Scan for the cell matching the given text and deliver its [X, Y] coordinate at center. 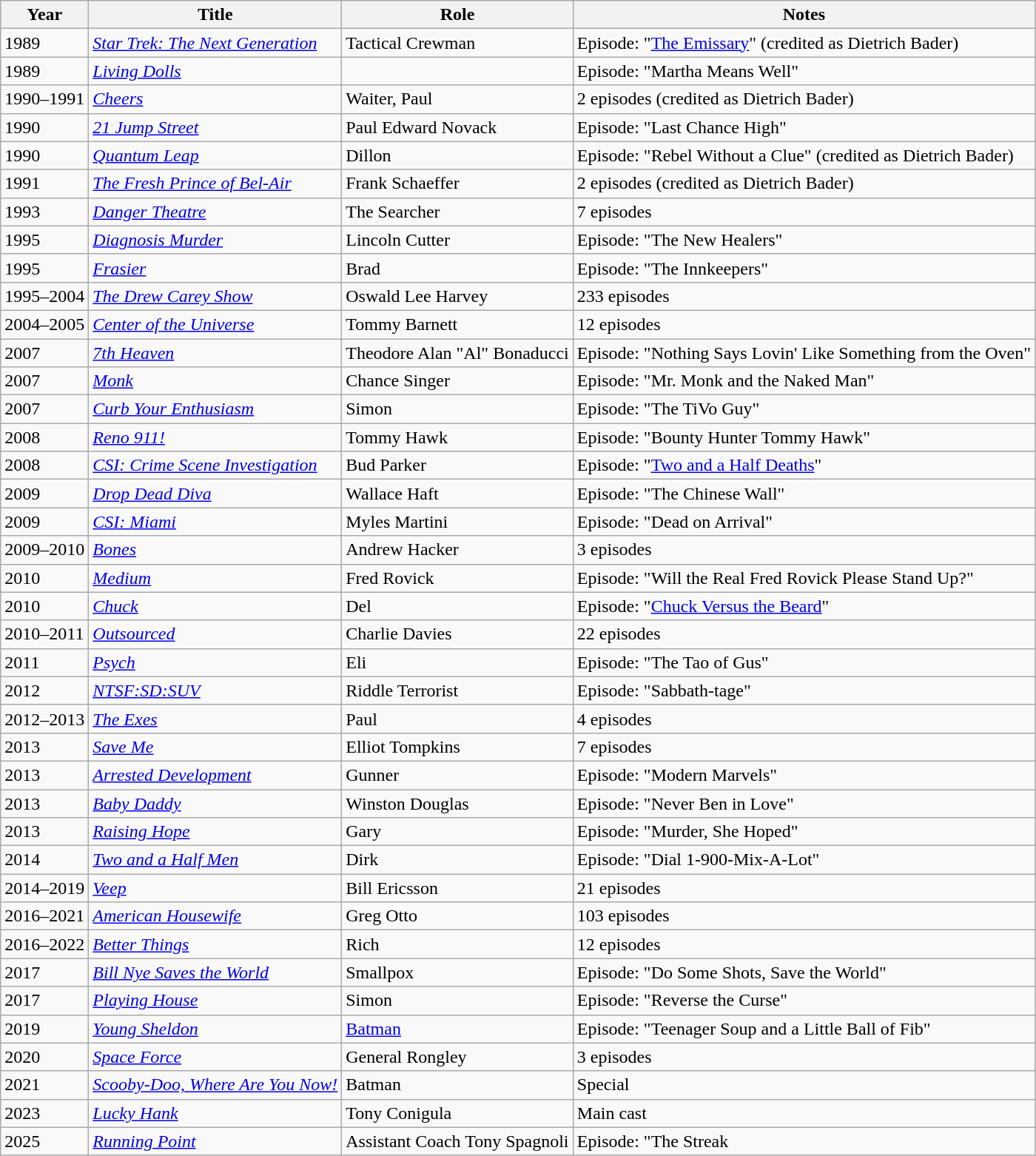
2019 [44, 1029]
CSI: Miami [215, 522]
Star Trek: The Next Generation [215, 43]
Arrested Development [215, 775]
Lucky Hank [215, 1113]
Andrew Hacker [457, 550]
2023 [44, 1113]
The Fresh Prince of Bel-Air [215, 184]
Diagnosis Murder [215, 240]
Episode: "Rebel Without a Clue" (credited as Dietrich Bader) [804, 155]
The Searcher [457, 212]
Raising Hope [215, 832]
Danger Theatre [215, 212]
2010–2011 [44, 634]
American Housewife [215, 916]
Episode: "Last Chance High" [804, 127]
Episode: "Dial 1-900-Mix-A-Lot" [804, 860]
Baby Daddy [215, 803]
Dirk [457, 860]
Monk [215, 381]
Lincoln Cutter [457, 240]
Bones [215, 550]
1993 [44, 212]
Paul Edward Novack [457, 127]
Waiter, Paul [457, 99]
Cheers [215, 99]
4 episodes [804, 719]
Episode: "Reverse the Curse" [804, 1001]
Elliot Tompkins [457, 747]
Role [457, 15]
2004–2005 [44, 324]
7th Heaven [215, 353]
Chuck [215, 606]
Quantum Leap [215, 155]
Gunner [457, 775]
The Drew Carey Show [215, 296]
Episode: "Teenager Soup and a Little Ball of Fib" [804, 1029]
Episode: "Martha Means Well" [804, 71]
2021 [44, 1085]
Dillon [457, 155]
Veep [215, 888]
Space Force [215, 1057]
Outsourced [215, 634]
Brad [457, 268]
1991 [44, 184]
Young Sheldon [215, 1029]
Tony Conigula [457, 1113]
Episode: "Bounty Hunter Tommy Hawk" [804, 437]
Paul [457, 719]
Drop Dead Diva [215, 494]
Del [457, 606]
103 episodes [804, 916]
Episode: "The Innkeepers" [804, 268]
Reno 911! [215, 437]
2014–2019 [44, 888]
2025 [44, 1141]
Greg Otto [457, 916]
Episode: "The Chinese Wall" [804, 494]
Bud Parker [457, 466]
Bill Ericsson [457, 888]
Gary [457, 832]
Charlie Davies [457, 634]
Main cast [804, 1113]
Fred Rovick [457, 578]
Center of the Universe [215, 324]
Living Dolls [215, 71]
21 Jump Street [215, 127]
Episode: "Nothing Says Lovin' Like Something from the Oven" [804, 353]
Episode: "Dead on Arrival" [804, 522]
Episode: "Do Some Shots, Save the World" [804, 972]
Episode: "Mr. Monk and the Naked Man" [804, 381]
Title [215, 15]
1990–1991 [44, 99]
Episode: "Will the Real Fred Rovick Please Stand Up?" [804, 578]
Two and a Half Men [215, 860]
Frank Schaeffer [457, 184]
Episode: "The TiVo Guy" [804, 409]
Theodore Alan "Al" Bonaducci [457, 353]
Episode: "Sabbath-tage" [804, 690]
Episode: "Two and a Half Deaths" [804, 466]
2020 [44, 1057]
Smallpox [457, 972]
Riddle Terrorist [457, 690]
NTSF:SD:SUV [215, 690]
Medium [215, 578]
22 episodes [804, 634]
Running Point [215, 1141]
21 episodes [804, 888]
Myles Martini [457, 522]
Year [44, 15]
2009–2010 [44, 550]
Curb Your Enthusiasm [215, 409]
Episode: "Murder, She Hoped" [804, 832]
Episode: "The Emissary" (credited as Dietrich Bader) [804, 43]
Playing House [215, 1001]
2014 [44, 860]
CSI: Crime Scene Investigation [215, 466]
2012 [44, 690]
Better Things [215, 944]
2011 [44, 662]
2016–2022 [44, 944]
Scooby-Doo, Where Are You Now! [215, 1085]
233 episodes [804, 296]
Episode: "The Tao of Gus" [804, 662]
Special [804, 1085]
Chance Singer [457, 381]
Save Me [215, 747]
Episode: "The Streak [804, 1141]
Frasier [215, 268]
Wallace Haft [457, 494]
Eli [457, 662]
2016–2021 [44, 916]
General Rongley [457, 1057]
The Exes [215, 719]
Rich [457, 944]
2012–2013 [44, 719]
Psych [215, 662]
Episode: "Modern Marvels" [804, 775]
Bill Nye Saves the World [215, 972]
Episode: "Never Ben in Love" [804, 803]
Tactical Crewman [457, 43]
Tommy Hawk [457, 437]
Notes [804, 15]
Assistant Coach Tony Spagnoli [457, 1141]
1995–2004 [44, 296]
Episode: "Chuck Versus the Beard" [804, 606]
Oswald Lee Harvey [457, 296]
Episode: "The New Healers" [804, 240]
Winston Douglas [457, 803]
Tommy Barnett [457, 324]
